Search for the cell housing the specified text and yield its (X, Y) center coordinate. 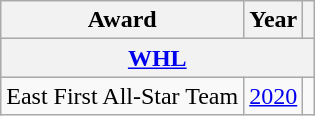
East First All-Star Team (122, 96)
Award (122, 20)
Year (274, 20)
2020 (274, 96)
WHL (158, 58)
